Find where the given text appears and provide that cell's center as [x, y] coordinate. 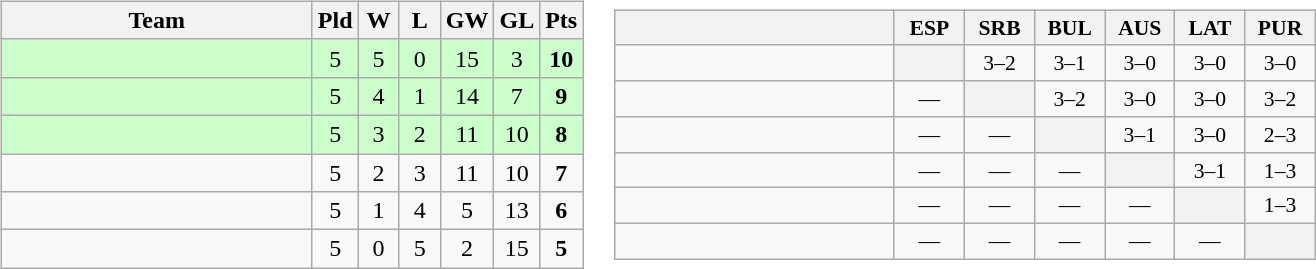
13 [517, 211]
6 [562, 211]
BUL [1070, 28]
8 [562, 134]
AUS [1140, 28]
9 [562, 96]
Pld [335, 20]
14 [467, 96]
Team [156, 20]
2–3 [1280, 135]
PUR [1280, 28]
Pts [562, 20]
ESP [929, 28]
LAT [1210, 28]
GL [517, 20]
L [420, 20]
W [378, 20]
GW [467, 20]
SRB [999, 28]
